Provide the [x, y] coordinate of the cell's center where the given text is located.  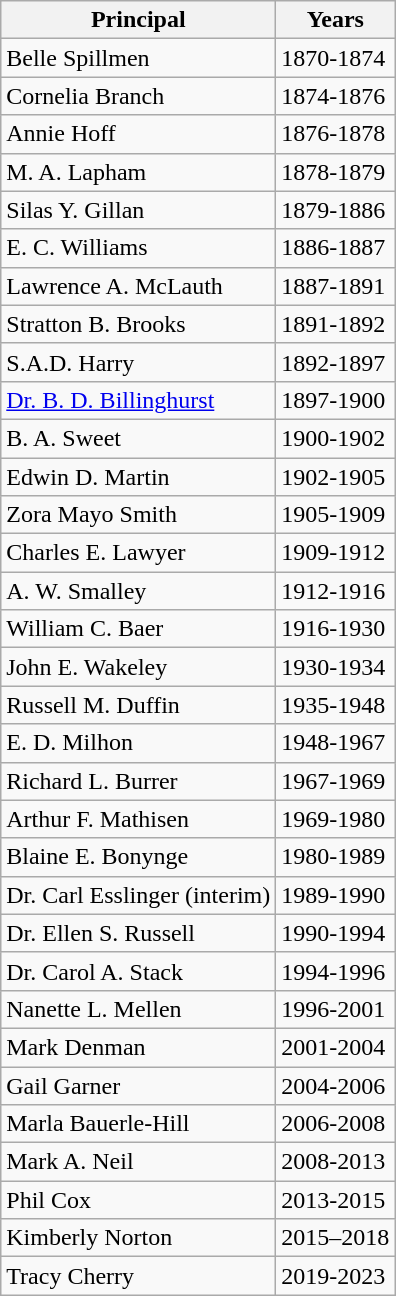
Marla Bauerle-Hill [138, 1124]
1967-1969 [336, 781]
1878-1879 [336, 172]
1876-1878 [336, 134]
Richard L. Burrer [138, 781]
Dr. Carl Esslinger (interim) [138, 895]
1935-1948 [336, 705]
Dr. Ellen S. Russell [138, 933]
2013-2015 [336, 1200]
Mark A. Neil [138, 1162]
A. W. Smalley [138, 591]
1905-1909 [336, 515]
Zora Mayo Smith [138, 515]
1900-1902 [336, 438]
1870-1874 [336, 58]
2006-2008 [336, 1124]
1879-1886 [336, 210]
Kimberly Norton [138, 1238]
1909-1912 [336, 553]
S.A.D. Harry [138, 362]
2004-2006 [336, 1085]
1902-1905 [336, 477]
1990-1994 [336, 933]
1886-1887 [336, 248]
1930-1934 [336, 667]
1994-1996 [336, 971]
1897-1900 [336, 400]
Blaine E. Bonynge [138, 857]
Charles E. Lawyer [138, 553]
Phil Cox [138, 1200]
Gail Garner [138, 1085]
2008-2013 [336, 1162]
1892-1897 [336, 362]
Edwin D. Martin [138, 477]
1916-1930 [336, 629]
Mark Denman [138, 1047]
1891-1892 [336, 324]
B. A. Sweet [138, 438]
Dr. Carol A. Stack [138, 971]
Stratton B. Brooks [138, 324]
1874-1876 [336, 96]
Russell M. Duffin [138, 705]
E. C. Williams [138, 248]
Lawrence A. McLauth [138, 286]
1969-1980 [336, 819]
Dr. B. D. Billinghurst [138, 400]
Silas Y. Gillan [138, 210]
1989-1990 [336, 895]
1887-1891 [336, 286]
Cornelia Branch [138, 96]
Belle Spillmen [138, 58]
2015–2018 [336, 1238]
1912-1916 [336, 591]
2019-2023 [336, 1276]
Years [336, 20]
Nanette L. Mellen [138, 1009]
Principal [138, 20]
E. D. Milhon [138, 743]
M. A. Lapham [138, 172]
Arthur F. Mathisen [138, 819]
2001-2004 [336, 1047]
John E. Wakeley [138, 667]
1948-1967 [336, 743]
1996-2001 [336, 1009]
Annie Hoff [138, 134]
Tracy Cherry [138, 1276]
1980-1989 [336, 857]
William C. Baer [138, 629]
